Pinpoint the cell where the given text exists, returning its (X, Y) midpoint coordinate. 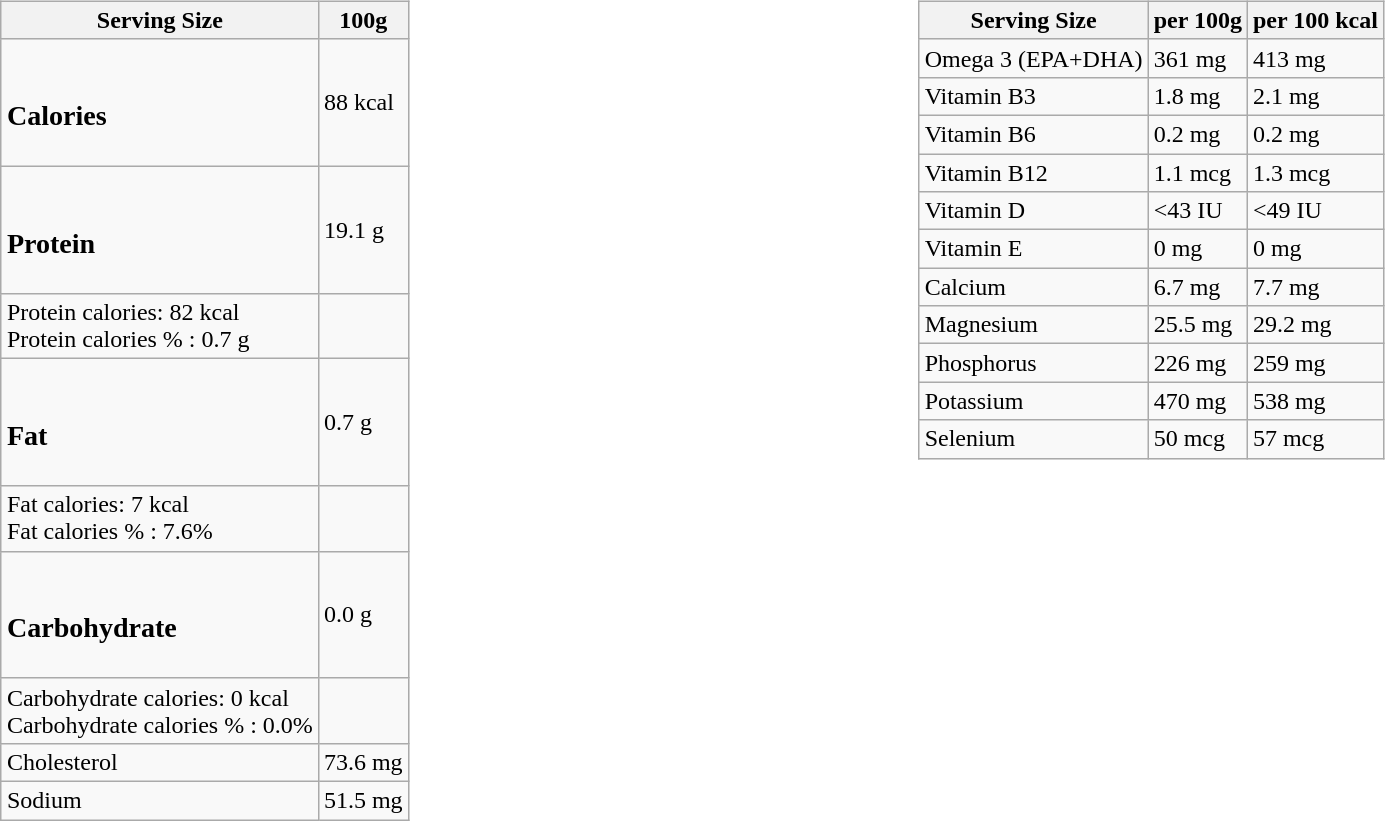
Calcium (1034, 287)
Calories (160, 102)
Vitamin E (1034, 249)
413 mg (1315, 58)
538 mg (1315, 401)
Vitamin B3 (1034, 96)
Vitamin B6 (1034, 134)
6.7 mg (1198, 287)
Protein (160, 230)
per 100 kcal (1315, 20)
470 mg (1198, 401)
Magnesium (1034, 325)
25.5 mg (1198, 325)
Carbohydrate calories: 0 kcalCarbohydrate calories % : 0.0% (160, 710)
259 mg (1315, 363)
29.2 mg (1315, 325)
Fat calories: 7 kcalFat calories % : 7.6% (160, 518)
7.7 mg (1315, 287)
Phosphorus (1034, 363)
Sodium (160, 800)
Protein calories: 82 kcalProtein calories % : 0.7 g (160, 326)
per 100g (1198, 20)
19.1 g (363, 230)
Cholesterol (160, 762)
Vitamin D (1034, 211)
Potassium (1034, 401)
Selenium (1034, 439)
1.1 mcg (1198, 173)
<49 IU (1315, 211)
<43 IU (1198, 211)
Vitamin B12 (1034, 173)
1.3 mcg (1315, 173)
88 kcal (363, 102)
2.1 mg (1315, 96)
1.8 mg (1198, 96)
226 mg (1198, 363)
57 mcg (1315, 439)
Fat (160, 422)
0.0 g (363, 614)
51.5 mg (363, 800)
73.6 mg (363, 762)
361 mg (1198, 58)
100g (363, 20)
50 mcg (1198, 439)
0.7 g (363, 422)
Omega 3 (EPA+DHA) (1034, 58)
Carbohydrate (160, 614)
